Search for the cell housing the specified text and yield its (X, Y) center coordinate. 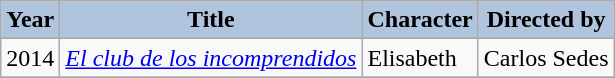
Title (211, 20)
Carlos Sedes (546, 58)
Elisabeth (420, 58)
Directed by (546, 20)
2014 (30, 58)
El club de los incomprendidos (211, 58)
Character (420, 20)
Year (30, 20)
